From the cell containing the given text, extract its center point as [X, Y] coordinate. 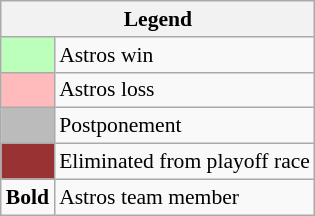
Astros win [184, 55]
Eliminated from playoff race [184, 162]
Legend [158, 19]
Astros loss [184, 90]
Bold [28, 197]
Astros team member [184, 197]
Postponement [184, 126]
